Identify which cell holds the provided text, then report its [x, y] central coordinate. 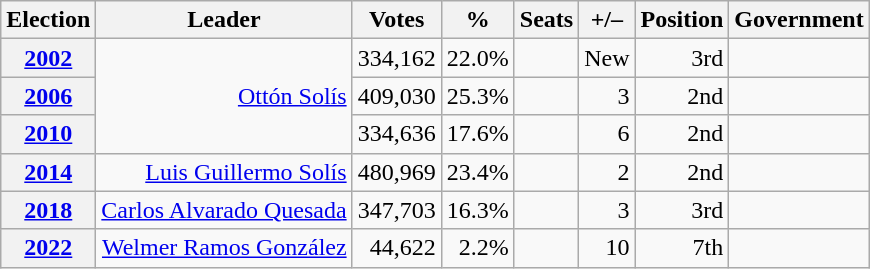
Leader [224, 20]
10 [607, 248]
Position [682, 20]
2002 [48, 58]
2 [607, 172]
44,622 [396, 248]
334,636 [396, 134]
6 [607, 134]
+/– [607, 20]
2022 [48, 248]
409,030 [396, 96]
2018 [48, 210]
Seats [546, 20]
17.6% [478, 134]
Welmer Ramos González [224, 248]
22.0% [478, 58]
Election [48, 20]
7th [682, 248]
Ottón Solís [224, 96]
347,703 [396, 210]
2.2% [478, 248]
Votes [396, 20]
480,969 [396, 172]
16.3% [478, 210]
Luis Guillermo Solís [224, 172]
Government [799, 20]
2010 [48, 134]
% [478, 20]
23.4% [478, 172]
25.3% [478, 96]
2014 [48, 172]
New [607, 58]
Carlos Alvarado Quesada [224, 210]
334,162 [396, 58]
2006 [48, 96]
